Determine the [X, Y] coordinate at the center of the cell enclosing the given text.  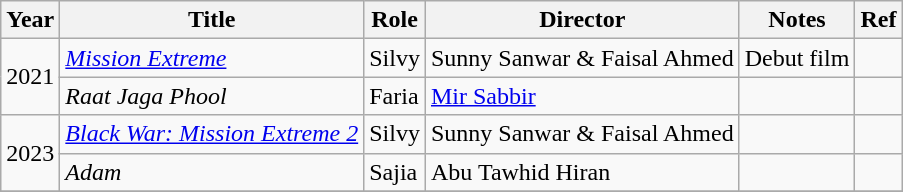
Faria [395, 96]
Debut film [797, 58]
Raat Jaga Phool [212, 96]
Adam [212, 172]
2021 [30, 77]
Ref [878, 20]
Director [582, 20]
Sajia [395, 172]
Title [212, 20]
Year [30, 20]
Abu Tawhid Hiran [582, 172]
Mission Extreme [212, 58]
2023 [30, 153]
Notes [797, 20]
Black War: Mission Extreme 2 [212, 134]
Role [395, 20]
Mir Sabbir [582, 96]
